Provide the (X, Y) coordinate of the cell's center where the given text is located.  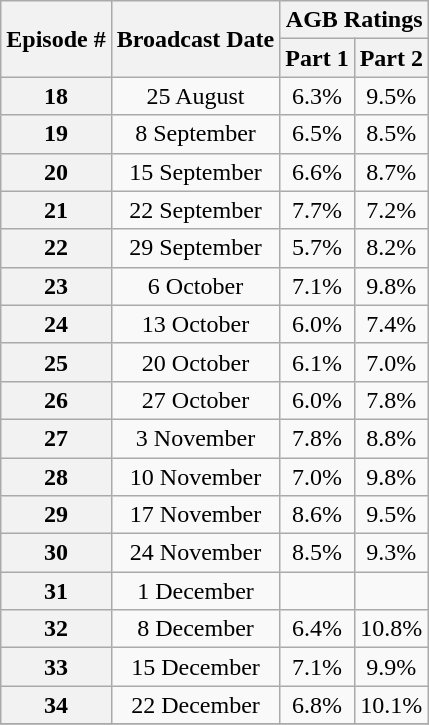
AGB Ratings (354, 20)
24 November (196, 553)
31 (56, 591)
Episode # (56, 39)
29 (56, 515)
25 (56, 362)
32 (56, 629)
25 August (196, 96)
10.1% (391, 705)
27 October (196, 400)
22 (56, 248)
Part 2 (391, 58)
8.7% (391, 172)
20 October (196, 362)
17 November (196, 515)
6.6% (317, 172)
6.4% (317, 629)
7.7% (317, 210)
9.3% (391, 553)
6.1% (317, 362)
5.7% (317, 248)
Part 1 (317, 58)
8.8% (391, 438)
34 (56, 705)
24 (56, 324)
8.2% (391, 248)
15 September (196, 172)
28 (56, 477)
Broadcast Date (196, 39)
7.2% (391, 210)
8 December (196, 629)
6.8% (317, 705)
26 (56, 400)
33 (56, 667)
18 (56, 96)
6 October (196, 286)
10 November (196, 477)
22 December (196, 705)
1 December (196, 591)
7.4% (391, 324)
8.6% (317, 515)
9.9% (391, 667)
21 (56, 210)
13 October (196, 324)
8 September (196, 134)
23 (56, 286)
27 (56, 438)
6.3% (317, 96)
20 (56, 172)
10.8% (391, 629)
6.5% (317, 134)
22 September (196, 210)
19 (56, 134)
3 November (196, 438)
15 December (196, 667)
30 (56, 553)
29 September (196, 248)
